Return the (x, y) coordinate for the center point of the cell that contains the specified text.  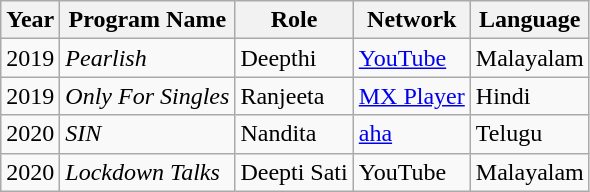
Pearlish (148, 58)
Language (530, 20)
Deepti Sati (294, 172)
Hindi (530, 96)
aha (412, 134)
Telugu (530, 134)
Nandita (294, 134)
Deepthi (294, 58)
Year (30, 20)
Program Name (148, 20)
Only For Singles (148, 96)
Role (294, 20)
SIN (148, 134)
Network (412, 20)
Lockdown Talks (148, 172)
MX Player (412, 96)
Ranjeeta (294, 96)
